Pinpoint the cell where the given text exists, returning its (x, y) midpoint coordinate. 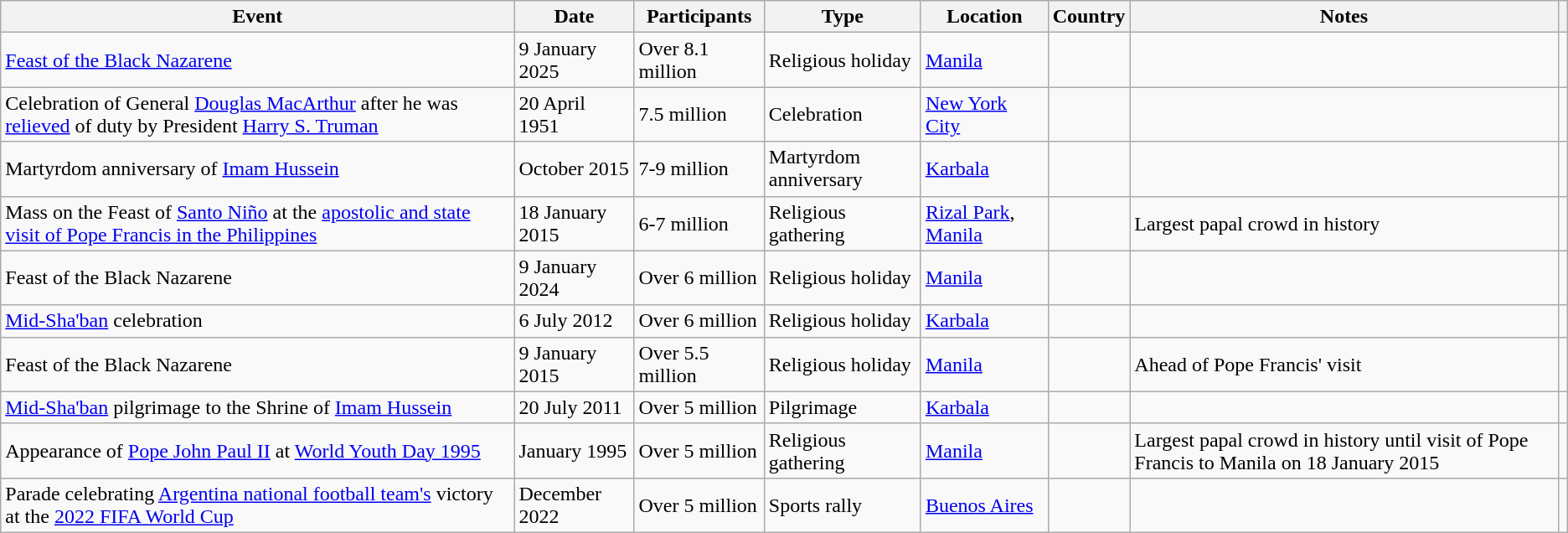
Notes (1344, 17)
Event (258, 17)
Participants (699, 17)
Ahead of Pope Francis' visit (1344, 364)
7.5 million (699, 114)
Parade celebrating Argentina national football team's victory at the 2022 FIFA World Cup (258, 505)
Mass on the Feast of Santo Niño at the apostolic and state visit of Pope Francis in the Philippines (258, 223)
9 January 2024 (575, 278)
20 April 1951 (575, 114)
Sports rally (843, 505)
Largest papal crowd in history until visit of Pope Francis to Manila on 18 January 2015 (1344, 451)
6-7 million (699, 223)
Date (575, 17)
18 January 2015 (575, 223)
Largest papal crowd in history (1344, 223)
October 2015 (575, 169)
Appearance of Pope John Paul II at World Youth Day 1995 (258, 451)
9 January 2015 (575, 364)
Pilgrimage (843, 407)
6 July 2012 (575, 321)
Celebration (843, 114)
January 1995 (575, 451)
New York City (984, 114)
Location (984, 17)
Country (1089, 17)
Rizal Park, Manila (984, 223)
Mid-Sha'ban pilgrimage to the Shrine of Imam Hussein (258, 407)
Type (843, 17)
Buenos Aires (984, 505)
Mid-Sha'ban celebration (258, 321)
Over 5.5 million (699, 364)
9 January 2025 (575, 60)
Celebration of General Douglas MacArthur after he was relieved of duty by President Harry S. Truman (258, 114)
Over 8.1 million (699, 60)
20 July 2011 (575, 407)
Martyrdom anniversary of Imam Hussein (258, 169)
December 2022 (575, 505)
7-9 million (699, 169)
Martyrdom anniversary (843, 169)
